Capture the cell that displays the provided text and extract its (X, Y) central coordinate. 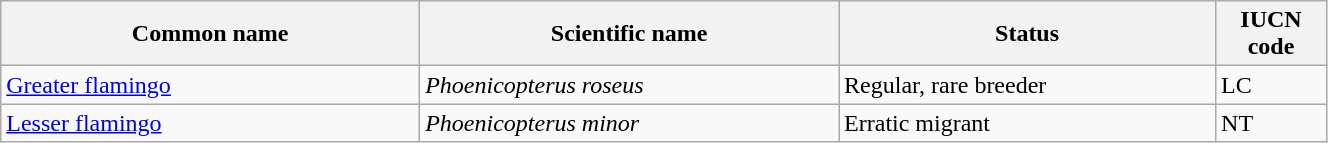
Regular, rare breeder (1028, 85)
Phoenicopterus roseus (630, 85)
Lesser flamingo (210, 123)
Phoenicopterus minor (630, 123)
NT (1272, 123)
LC (1272, 85)
Greater flamingo (210, 85)
Status (1028, 34)
IUCN code (1272, 34)
Erratic migrant (1028, 123)
Common name (210, 34)
Scientific name (630, 34)
